Locate the cell with the specified text and output its (x, y) center coordinate. 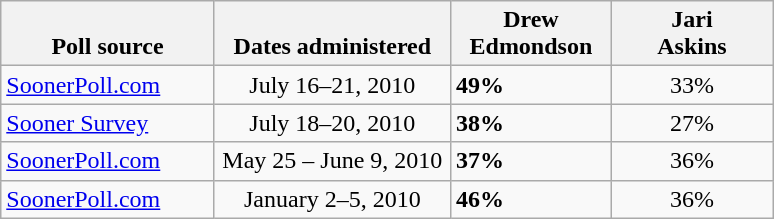
May 25 – June 9, 2010 (332, 161)
January 2–5, 2010 (332, 199)
Dates administered (332, 34)
33% (692, 85)
DrewEdmondson (530, 34)
27% (692, 123)
Sooner Survey (108, 123)
49% (530, 85)
July 18–20, 2010 (332, 123)
JariAskins (692, 34)
38% (530, 123)
37% (530, 161)
Poll source (108, 34)
46% (530, 199)
July 16–21, 2010 (332, 85)
